Search for the cell housing the specified text and yield its [x, y] center coordinate. 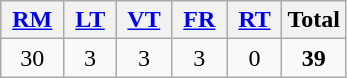
RM [32, 20]
LT [90, 20]
FR [200, 20]
RT [254, 20]
39 [314, 58]
Total [314, 20]
30 [32, 58]
VT [144, 20]
0 [254, 58]
